Locate the cell with the specified text and output its [x, y] center coordinate. 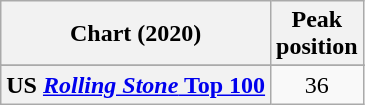
36 [317, 85]
Chart (2020) [136, 34]
Peakposition [317, 34]
US Rolling Stone Top 100 [136, 85]
